Provide the [x, y] coordinate of the cell's center where the given text is located.  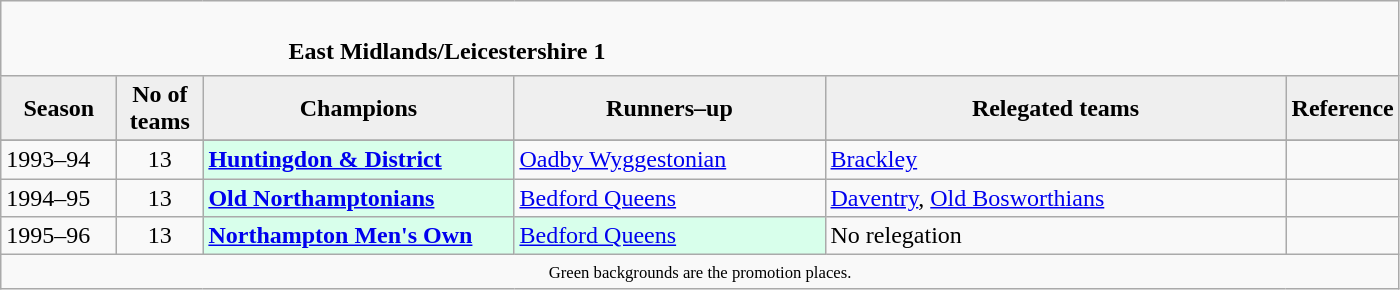
Huntingdon & District [358, 159]
No relegation [1056, 236]
Season [59, 108]
Daventry, Old Bosworthians [1056, 197]
No of teams [160, 108]
Brackley [1056, 159]
1994–95 [59, 197]
Relegated teams [1056, 108]
Champions [358, 108]
1995–96 [59, 236]
Runners–up [670, 108]
Northampton Men's Own [358, 236]
Old Northamptonians [358, 197]
1993–94 [59, 159]
Oadby Wyggestonian [670, 159]
Reference [1342, 108]
Green backgrounds are the promotion places. [700, 272]
